Scan for the cell matching the given text and deliver its [X, Y] coordinate at center. 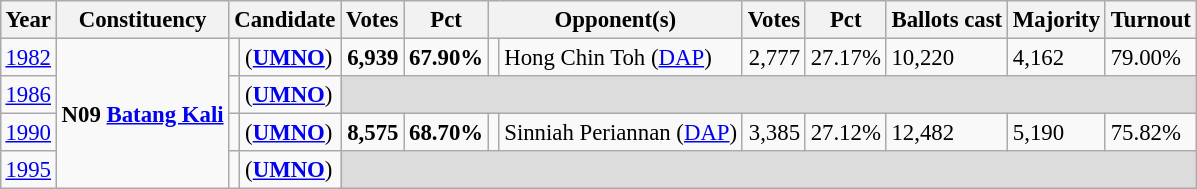
79.00% [1150, 57]
27.17% [846, 57]
Constituency [142, 20]
Year [28, 20]
4,162 [1057, 57]
Turnout [1150, 20]
3,385 [774, 133]
Opponent(s) [615, 20]
68.70% [446, 133]
Majority [1057, 20]
1986 [28, 95]
N09 Batang Kali [142, 113]
1982 [28, 57]
75.82% [1150, 133]
6,939 [372, 57]
Ballots cast [946, 20]
1990 [28, 133]
1995 [28, 170]
67.90% [446, 57]
10,220 [946, 57]
Candidate [285, 20]
5,190 [1057, 133]
Sinniah Periannan (DAP) [620, 133]
8,575 [372, 133]
27.12% [846, 133]
12,482 [946, 133]
Hong Chin Toh (DAP) [620, 57]
2,777 [774, 57]
